Capture the cell that displays the provided text and extract its (X, Y) central coordinate. 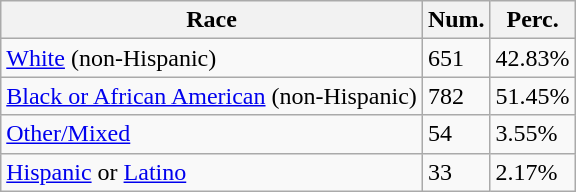
Black or African American (non-Hispanic) (212, 96)
3.55% (532, 134)
51.45% (532, 96)
Other/Mixed (212, 134)
Perc. (532, 20)
Race (212, 20)
2.17% (532, 172)
782 (456, 96)
Hispanic or Latino (212, 172)
54 (456, 134)
White (non-Hispanic) (212, 58)
651 (456, 58)
33 (456, 172)
Num. (456, 20)
42.83% (532, 58)
